Extract the [x, y] coordinate from the center of the cell holding the provided text.  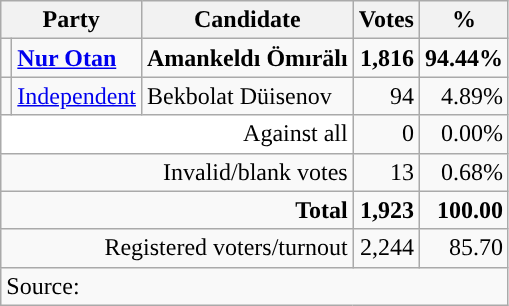
Votes [386, 20]
0 [386, 134]
0.68% [464, 172]
0.00% [464, 134]
Party [72, 20]
Registered voters/turnout [177, 248]
Nur Otan [77, 58]
Independent [77, 96]
Amankeldı Ömırälı [247, 58]
Candidate [247, 20]
100.00 [464, 210]
4.89% [464, 96]
1,816 [386, 58]
2,244 [386, 248]
94.44% [464, 58]
Against all [177, 134]
85.70 [464, 248]
13 [386, 172]
% [464, 20]
1,923 [386, 210]
Source: [255, 286]
Total [177, 210]
Bekbolat Düisenov [247, 96]
Invalid/blank votes [177, 172]
94 [386, 96]
